For the text-containing cell, return its midpoint in [x, y] coordinate format. 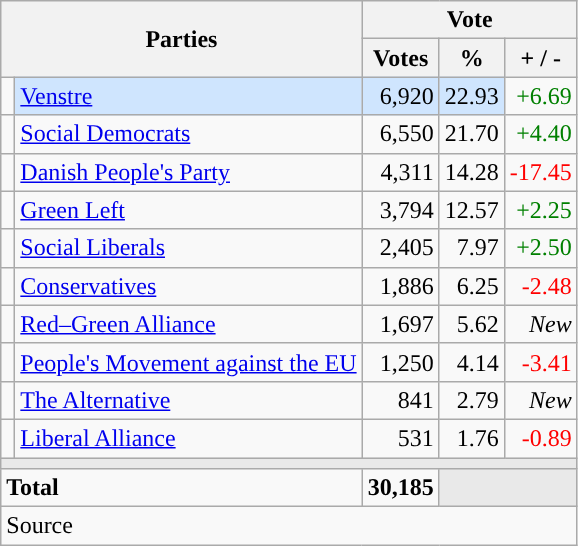
1,250 [400, 362]
Vote [470, 20]
% [472, 58]
Red–Green Alliance [188, 324]
+6.69 [540, 96]
841 [400, 400]
Parties [182, 39]
531 [400, 438]
12.57 [472, 210]
+2.50 [540, 248]
30,185 [400, 488]
Green Left [188, 210]
-17.45 [540, 172]
3,794 [400, 210]
Venstre [188, 96]
6.25 [472, 286]
5.62 [472, 324]
6,920 [400, 96]
+2.25 [540, 210]
4,311 [400, 172]
22.93 [472, 96]
Danish People's Party [188, 172]
Source [290, 526]
1,886 [400, 286]
Liberal Alliance [188, 438]
2,405 [400, 248]
+ / - [540, 58]
4.14 [472, 362]
1,697 [400, 324]
Conservatives [188, 286]
1.76 [472, 438]
People's Movement against the EU [188, 362]
14.28 [472, 172]
21.70 [472, 134]
+4.40 [540, 134]
Total [182, 488]
-2.48 [540, 286]
-3.41 [540, 362]
Social Democrats [188, 134]
Social Liberals [188, 248]
-0.89 [540, 438]
6,550 [400, 134]
2.79 [472, 400]
7.97 [472, 248]
The Alternative [188, 400]
Votes [400, 58]
